Extract the (X, Y) coordinate from the center of the cell holding the provided text.  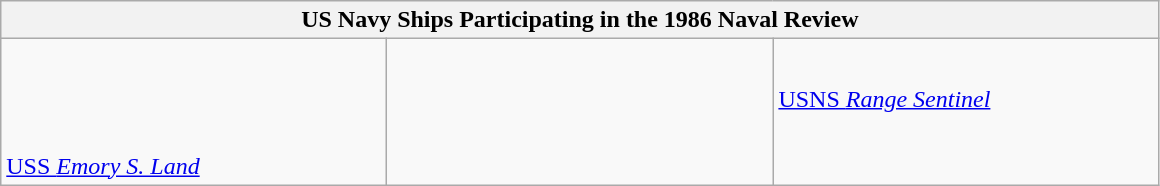
USNS Range Sentinel (966, 112)
USS Emory S. Land (194, 112)
US Navy Ships Participating in the 1986 Naval Review (580, 20)
